For the text-containing cell, return its midpoint in (x, y) coordinate format. 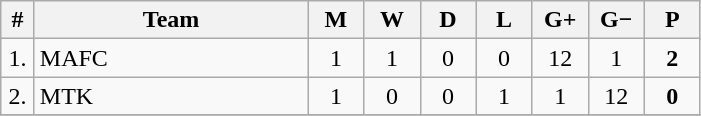
L (504, 20)
P (672, 20)
M (336, 20)
G+ (560, 20)
Team (171, 20)
2. (18, 96)
2 (672, 58)
1. (18, 58)
# (18, 20)
G− (616, 20)
D (448, 20)
W (392, 20)
MTK (171, 96)
MAFC (171, 58)
